Scan for the cell matching the given text and deliver its (x, y) coordinate at center. 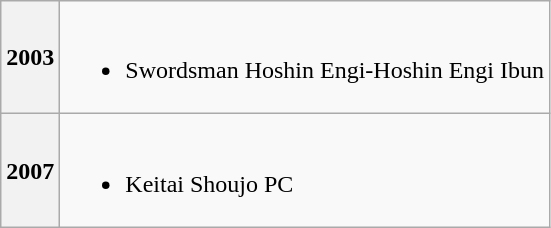
Swordsman Hoshin Engi-Hoshin Engi Ibun (305, 58)
Keitai Shoujo PC (305, 170)
2007 (30, 170)
2003 (30, 58)
